Scan for the cell matching the given text and deliver its (X, Y) coordinate at center. 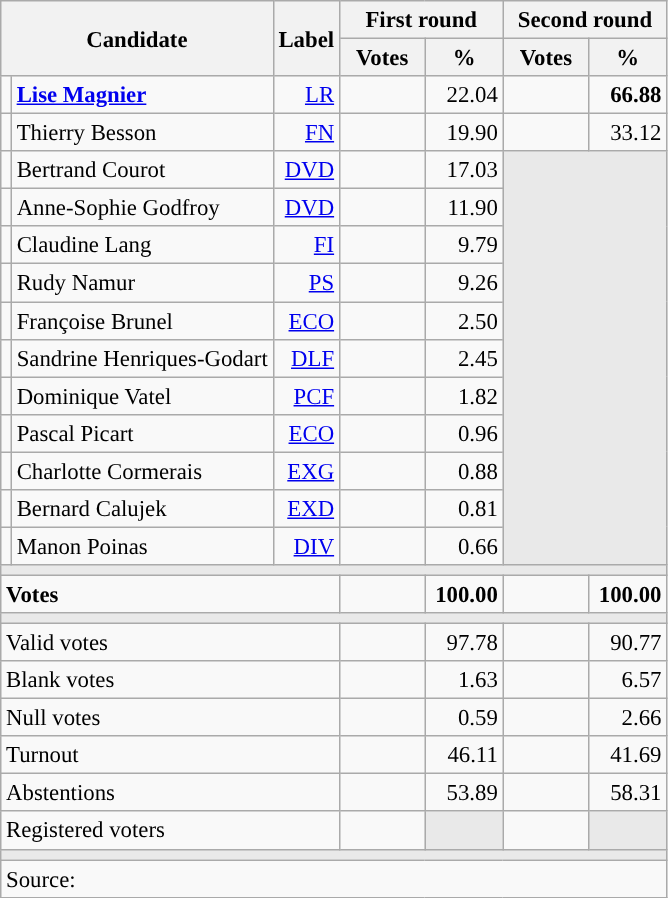
Bernard Calujek (142, 509)
Label (306, 38)
First round (421, 20)
Rudy Namur (142, 283)
9.26 (464, 283)
66.88 (628, 95)
Thierry Besson (142, 133)
2.45 (464, 358)
58.31 (628, 793)
0.81 (464, 509)
DIV (306, 546)
90.77 (628, 643)
97.78 (464, 643)
1.63 (464, 680)
Claudine Lang (142, 245)
FI (306, 245)
Lise Magnier (142, 95)
9.79 (464, 245)
Source: (334, 879)
11.90 (464, 208)
Turnout (170, 755)
17.03 (464, 170)
19.90 (464, 133)
Second round (585, 20)
41.69 (628, 755)
0.59 (464, 718)
Françoise Brunel (142, 321)
FN (306, 133)
Dominique Vatel (142, 396)
Anne-Sophie Godfroy (142, 208)
Sandrine Henriques-Godart (142, 358)
Manon Poinas (142, 546)
Valid votes (170, 643)
53.89 (464, 793)
22.04 (464, 95)
2.50 (464, 321)
Candidate (137, 38)
PCF (306, 396)
Registered voters (170, 831)
EXG (306, 471)
LR (306, 95)
46.11 (464, 755)
6.57 (628, 680)
Bertrand Courot (142, 170)
1.82 (464, 396)
0.66 (464, 546)
Charlotte Cormerais (142, 471)
0.96 (464, 433)
Null votes (170, 718)
Abstentions (170, 793)
33.12 (628, 133)
Blank votes (170, 680)
PS (306, 283)
0.88 (464, 471)
EXD (306, 509)
2.66 (628, 718)
DLF (306, 358)
Pascal Picart (142, 433)
